Provide the [x, y] coordinate of the cell's center where the given text is located.  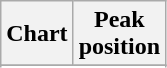
Chart [37, 34]
Peakposition [119, 34]
